Return the (X, Y) coordinate for the center point of the cell that contains the specified text.  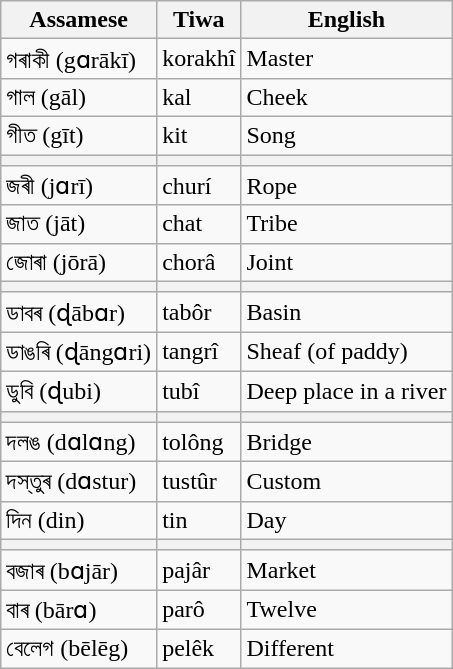
chat (199, 224)
দলঙ (dɑlɑng) (79, 442)
Market (346, 570)
বাৰ (bārɑ) (79, 610)
ডুবি (ɖubi) (79, 391)
korakhî (199, 59)
Different (346, 648)
Tribe (346, 224)
kal (199, 97)
Song (346, 135)
Bridge (346, 442)
দস্তুৰ (dɑstur) (79, 482)
parô (199, 610)
tolông (199, 442)
জাত (jāt) (79, 224)
বজাৰ (bɑjār) (79, 570)
জোৰা (jōrā) (79, 262)
গৰাকী (gɑrākī) (79, 59)
Joint (346, 262)
Day (346, 520)
tin (199, 520)
বেলেগ (bēlēg) (79, 648)
pajâr (199, 570)
Deep place in a river (346, 391)
Assamese (79, 20)
ডাঙৰি (ɖāngɑri) (79, 352)
জৰী (jɑrī) (79, 186)
tubî (199, 391)
গীত (gīt) (79, 135)
Cheek (346, 97)
tabôr (199, 312)
Rope (346, 186)
Basin (346, 312)
গাল (gāl) (79, 97)
Sheaf (of paddy) (346, 352)
kit (199, 135)
tangrî (199, 352)
English (346, 20)
tustûr (199, 482)
Twelve (346, 610)
Custom (346, 482)
Master (346, 59)
দিন (din) (79, 520)
churí (199, 186)
chorâ (199, 262)
pelêk (199, 648)
ডাবৰ (ɖābɑr) (79, 312)
Tiwa (199, 20)
